Determine the [x, y] coordinate at the center of the cell enclosing the given text.  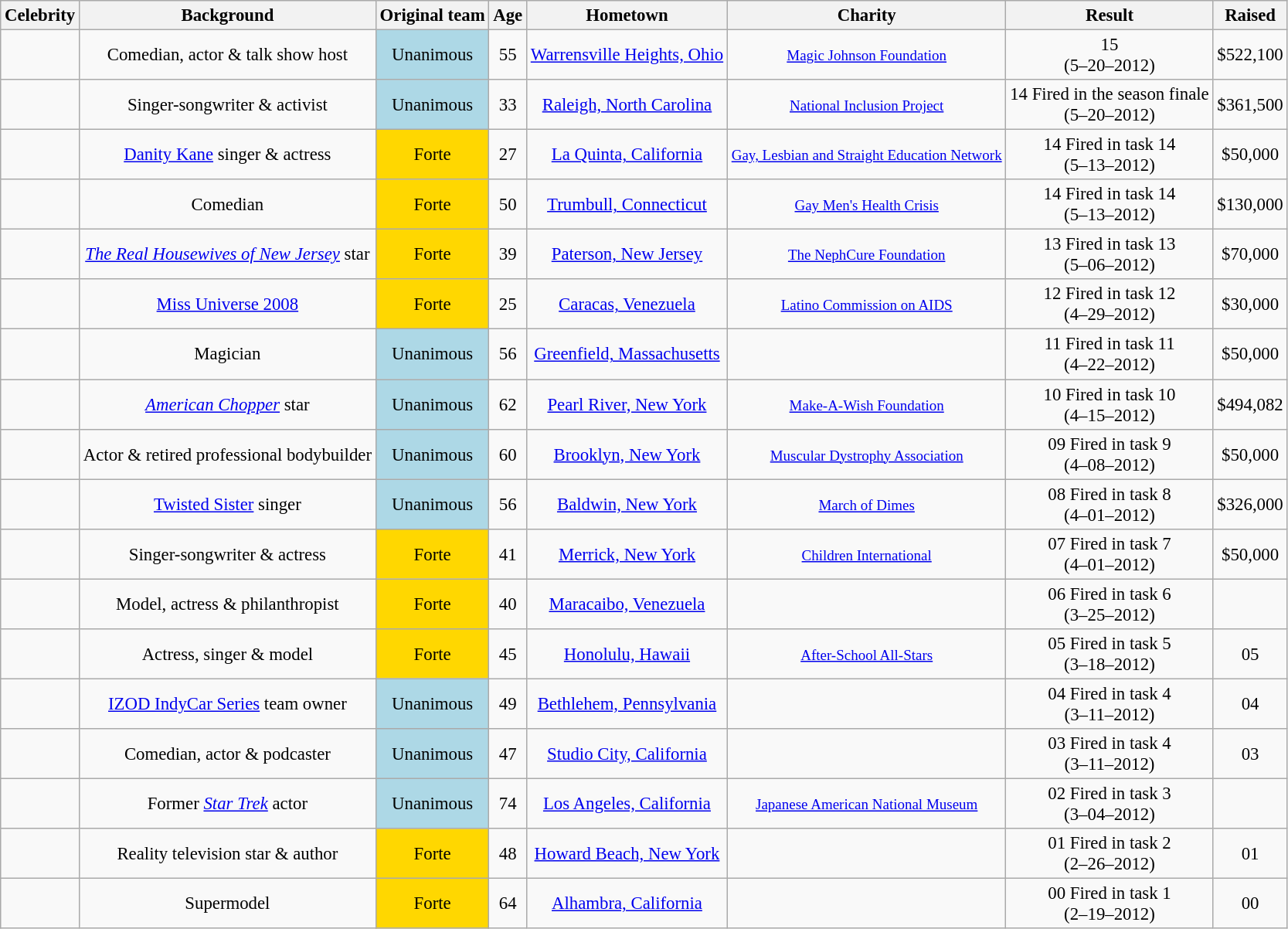
Baldwin, New York [627, 504]
Background [227, 15]
La Quinta, California [627, 155]
05 Fired in task 5(3–18–2012) [1110, 654]
Brooklyn, New York [627, 454]
Miss Universe 2008 [227, 305]
Warrensville Heights, Ohio [627, 56]
Latino Commission on AIDS [866, 305]
40 [508, 604]
48 [508, 853]
74 [508, 804]
Former Star Trek actor [227, 804]
33 [508, 105]
49 [508, 703]
Honolulu, Hawaii [627, 654]
The Real Housewives of New Jersey star [227, 255]
41 [508, 553]
03 [1250, 754]
06 Fired in task 6(3–25–2012) [1110, 604]
13 Fired in task 13(5–06–2012) [1110, 255]
Supermodel [227, 904]
Greenfield, Massachusetts [627, 354]
Magician [227, 354]
Muscular Dystrophy Association [866, 454]
10 Fired in task 10(4–15–2012) [1110, 405]
14 Fired in the season finale(5–20–2012) [1110, 105]
04 [1250, 703]
Trumbull, Connecticut [627, 204]
55 [508, 56]
Singer-songwriter & actress [227, 553]
$326,000 [1250, 504]
Celebrity [40, 15]
05 [1250, 654]
09 Fired in task 9(4–08–2012) [1110, 454]
National Inclusion Project [866, 105]
The NephCure Foundation [866, 255]
47 [508, 754]
01 Fired in task 2(2–26–2012) [1110, 853]
Age [508, 15]
12 Fired in task 12(4–29–2012) [1110, 305]
Actress, singer & model [227, 654]
Comedian [227, 204]
04 Fired in task 4(3–11–2012) [1110, 703]
$70,000 [1250, 255]
$522,100 [1250, 56]
March of Dimes [866, 504]
Japanese American National Museum [866, 804]
$494,082 [1250, 405]
Los Angeles, California [627, 804]
62 [508, 405]
Children International [866, 553]
07 Fired in task 7(4–01–2012) [1110, 553]
Howard Beach, New York [627, 853]
15 (5–20–2012) [1110, 56]
64 [508, 904]
00 [1250, 904]
60 [508, 454]
$361,500 [1250, 105]
Comedian, actor & podcaster [227, 754]
Singer-songwriter & activist [227, 105]
27 [508, 155]
Result [1110, 15]
08 Fired in task 8(4–01–2012) [1110, 504]
Paterson, New Jersey [627, 255]
Make-A-Wish Foundation [866, 405]
25 [508, 305]
Raised [1250, 15]
Maracaibo, Venezuela [627, 604]
Magic Johnson Foundation [866, 56]
Actor & retired professional bodybuilder [227, 454]
Merrick, New York [627, 553]
Gay Men's Health Crisis [866, 204]
Twisted Sister singer [227, 504]
45 [508, 654]
39 [508, 255]
02 Fired in task 3(3–04–2012) [1110, 804]
Bethlehem, Pennsylvania [627, 703]
After-School All-Stars [866, 654]
00 Fired in task 1(2–19–2012) [1110, 904]
Caracas, Venezuela [627, 305]
Danity Kane singer & actress [227, 155]
Original team [433, 15]
IZOD IndyCar Series team owner [227, 703]
$130,000 [1250, 204]
Charity [866, 15]
$30,000 [1250, 305]
01 [1250, 853]
American Chopper star [227, 405]
Gay, Lesbian and Straight Education Network [866, 155]
Model, actress & philanthropist [227, 604]
Raleigh, North Carolina [627, 105]
Reality television star & author [227, 853]
Pearl River, New York [627, 405]
Alhambra, California [627, 904]
Comedian, actor & talk show host [227, 56]
Hometown [627, 15]
50 [508, 204]
Studio City, California [627, 754]
03 Fired in task 4(3–11–2012) [1110, 754]
11 Fired in task 11(4–22–2012) [1110, 354]
